Scan for the cell matching the given text and deliver its (x, y) coordinate at center. 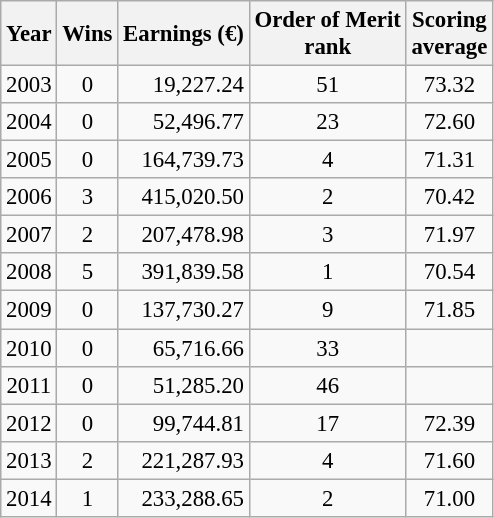
Year (29, 34)
9 (328, 310)
70.54 (450, 273)
Scoringaverage (450, 34)
137,730.27 (184, 310)
2010 (29, 348)
5 (88, 273)
233,288.65 (184, 498)
2008 (29, 273)
2004 (29, 122)
71.97 (450, 235)
51 (328, 85)
2005 (29, 160)
52,496.77 (184, 122)
71.00 (450, 498)
Earnings (€) (184, 34)
415,020.50 (184, 197)
2006 (29, 197)
23 (328, 122)
221,287.93 (184, 460)
164,739.73 (184, 160)
73.32 (450, 85)
33 (328, 348)
19,227.24 (184, 85)
46 (328, 385)
2013 (29, 460)
2014 (29, 498)
70.42 (450, 197)
Order of Meritrank (328, 34)
71.60 (450, 460)
2011 (29, 385)
2009 (29, 310)
17 (328, 423)
99,744.81 (184, 423)
72.60 (450, 122)
72.39 (450, 423)
2003 (29, 85)
65,716.66 (184, 348)
2012 (29, 423)
71.31 (450, 160)
71.85 (450, 310)
51,285.20 (184, 385)
Wins (88, 34)
2007 (29, 235)
207,478.98 (184, 235)
391,839.58 (184, 273)
